From the cell containing the given text, extract its center point as (X, Y) coordinate. 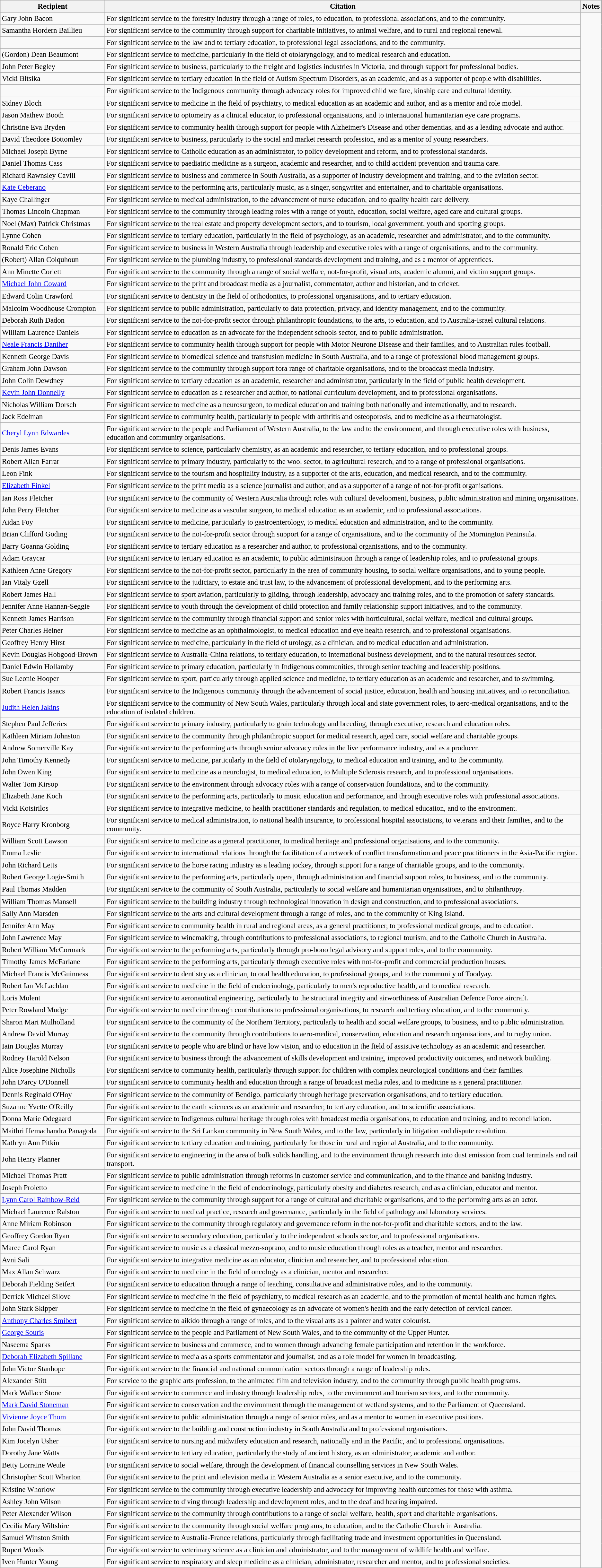
Leon Fink (53, 474)
For significant service to medicine, particularly in the field of otolaryngology, and to medical research and education. (342, 55)
Jason Mathew Booth (53, 115)
John D'arcy O'Donnell (53, 1083)
For significant service to dentistry as a clinician, to oral health education, to professional groups, and to the community of Toodyay. (342, 974)
For significant service to secondary education, particularly to the independent schools sector, and to professional organisations. (342, 1236)
For significant service to community health, particularly to people with arthritis and osteoporosis, and to medicine as a rheumatologist. (342, 417)
(Gordon) Dean Beaumont (53, 55)
Kathryn Ann Pitkin (53, 1143)
For significant service to business in Western Australia through leadership and executive roles with a range of organisations, and to the community. (342, 248)
For significant service to the plumbing industry, to professional standards development and training, and as a mentor of apprentices. (342, 260)
For significant service to aikido through a range of roles, and to the visual arts as a painter and water colourist. (342, 1320)
For significant service to the community through support for charitable initiatives, to animal welfare, and to rural and regional renewal. (342, 30)
For significant service to the community through social welfare programs, to education, and to the Catholic Church in Australia. (342, 1526)
For significant service to public administration through reforms in customer service and communication, and to the finance and banking industry. (342, 1176)
Alexander Stitt (53, 1381)
Kenneth James Harrison (53, 619)
William Thomas Mansell (53, 902)
Derrick Michael Silove (53, 1296)
Christine Eva Bryden (53, 127)
For significant service to education as an advocate for the independent schools sector, and to public administration. (342, 332)
Citation (342, 6)
Paul Thomas Madden (53, 889)
For significant service to tertiary education and training, particularly for those in rural and regional Australia, and to the community. (342, 1143)
For significant service to conservation and the environment through the management of wetland systems, and to the Parliament of Queensland. (342, 1405)
For significant service to the law and to tertiary education, to professional legal associations, and to the community. (342, 43)
Jack Edelman (53, 417)
Rodney Harold Nelson (53, 1058)
Recipient (53, 6)
Kevin John Donnelly (53, 393)
Loris Molent (53, 998)
For significant service to the tourism and hospitality industry, as a supporter of the arts, education, and medical research, and to the community. (342, 474)
Daniel Thomas Cass (53, 163)
For significant service to the community through a range of social welfare, not-for-profit, visual arts, academic alumni, and victim support groups. (342, 272)
Royce Harry Kronborg (53, 824)
For significant service to biomedical science and transfusion medicine in South Australia, and to a range of professional blood management groups. (342, 356)
Avni Sali (53, 1260)
Maithri Hemachandra Panagoda (53, 1131)
For significant service to nursing and midwifery education and research, nationally and in the Pacific, and to professional organisations. (342, 1441)
Robert Ian McLachlan (53, 986)
For significant service to the community of South Australia, particularly to social welfare and humanitarian organisations, and to philanthropy. (342, 889)
For significant service to the Sri Lankan community in New South Wales, and to the law, particularly in litigation and dispute resolution. (342, 1131)
Kathleen Anne Gregory (53, 570)
For significant service to the community through support fora range of charitable organisations, and to the broadcast media industry. (342, 369)
For significant service to medicine in the field of endocrinology, particularly to men's reproductive health, and to medical research. (342, 986)
For significant service to integrative medicine as an educator, clinician and researcher, and to professional education. (342, 1260)
William Laurence Daniels (53, 332)
Cheryl Lynn Edwardes (53, 433)
Denis James Evans (53, 449)
Naseema Sparks (53, 1345)
For significant service to the environment through advocacy roles with a range of conservation foundations, and to the community. (342, 784)
For significant service to medical administration, to the advancement of nurse education, and to quality health care delivery. (342, 199)
Geoffrey Henry Hirst (53, 643)
For significant service to medicine in the field of psychiatry, to medical education as an academic and author, and as a mentor and role model. (342, 103)
Anthony Charles Smibert (53, 1320)
For significant service to business through the advancement of skills development and training, improved productivity outcomes, and network building. (342, 1058)
Elizabeth Jane Koch (53, 796)
For significant service to media as a sports commentator and journalist, and as a role model for women in broadcasting. (342, 1357)
Jennifer Ann May (53, 926)
For significant service to the performing arts, particularly through pro-bono legal advisory and support roles, and to the community. (342, 950)
Iain Douglas Murray (53, 1046)
Joseph Proietto (53, 1188)
John Owen King (53, 772)
For significant service to public administration, particularly to data protection, privacy, and identity management, and to the community. (342, 308)
Geoffrey Gordon Ryan (53, 1236)
William Scott Lawson (53, 841)
For significant service to the people and Parliament of New South Wales, and to the community of the Upper Hunter. (342, 1332)
Robert George Logie-Smith (53, 877)
For significant service to music as a classical mezzo-soprano, and to music education through roles as a teacher, mentor and researcher. (342, 1248)
John Lawrence May (53, 937)
For significant service to the Indigenous community through advocacy roles for improved child welfare, kinship care and cultural identity. (342, 91)
For significant service to the community through financial support and senior roles with horticultural, social welfare, medical and cultural groups. (342, 619)
For significant service to the community of Bendigo, particularly through heritage preservation organisations, and to tertiary education. (342, 1094)
John Timothy Kennedy (53, 760)
For significant service to commerce and industry through leadership roles, to the environment and tourism sectors, and to the community. (342, 1393)
John Perry Fletcher (53, 510)
For significant service to community health in rural and regional areas, as a general practitioner, to professional medical groups, and to education. (342, 926)
Andrew David Murray (53, 1034)
For significant service to medicine as a neurosurgeon, to medical education and training both nationally and internationally, and to research. (342, 405)
Noel (Max) Patrick Christmas (53, 224)
Ashley John Wilson (53, 1502)
For significant service to aeronautical engineering, particularly to the structural integrity and airworthiness of Australian Defence Force aircraft. (342, 998)
For significant service to diving through leadership and development roles, and to the deaf and hearing impaired. (342, 1502)
Peter Rowland Mudge (53, 1010)
For significant service to the print media as a science journalist and author, and as a supporter of a range of not-for-profit organisations. (342, 486)
For significant service to medicine as a general practitioner, to medical heritage and professional organisations, and to the community. (342, 841)
Sharon Mari Mulholland (53, 1022)
For significant service to education as a researcher and author, to national curriculum development, and to professional organisations. (342, 393)
For significant service to integrative medicine, to health practitioner standards and regulation, to medical education, and to the environment. (342, 808)
Ann Minette Corlett (53, 272)
Gary John Bacon (53, 19)
For significant service to medicine as a neurologist, to medical education, to Multiple Sclerosis research, and to professional organisations. (342, 772)
Betty Lorraine Weule (53, 1465)
Kristine Whorlow (53, 1489)
John Stark Skipper (53, 1308)
For significant service to dentistry in the field of orthodontics, to professional organisations, and to tertiary education. (342, 296)
John Henry Planner (53, 1159)
Iven Hunter Young (53, 1562)
For significant service to business and commerce in South Australia, as a supporter of industry development and training, and to the aviation sector. (342, 175)
For significant service to the print and broadcast media as a journalist, commentator, author and historian, and to cricket. (342, 284)
For significant service to medicine, particularly to gastroenterology, to medical education and administration, and to the community. (342, 522)
Alice Josephine Nicholls (53, 1070)
Robert Allan Farrar (53, 462)
For significant service to medicine as a vascular surgeon, to medical education as an academic, and to professional associations. (342, 510)
For significant service to medical practice, research and governance, particularly in the field of pathology and laboratory services. (342, 1212)
For significant service to medicine through contributions to professional organisations, to research and tertiary education, and to the community. (342, 1010)
For significant service to the judiciary, to estate and trust law, to the advancement of professional development, and to the performing arts. (342, 582)
Jennifer Anne Hannan-Seggie (53, 606)
For significant service to medicine, particularly in the field of urology, as a clinician, and to medical education and administration. (342, 643)
For significant service to the horse racing industry as a leading jockey, through support for a range of charitable groups, and to the community. (342, 865)
Michael Francis McGuinness (53, 974)
For significant service to veterinary science as a clinician and administrator, and to the management of wildlife health and welfare. (342, 1550)
For significant service to medicine, particularly in the field of otolaryngology, to medical education and training, and to the community. (342, 760)
For significant service to the community through contributions to a range of social welfare, health, sport and charitable organisations. (342, 1513)
Lynn Carol Rainbow-Reid (53, 1200)
For significant service to public administration through a range of senior roles, and as a mentor to women in executive positions. (342, 1417)
For significant service to the not-for-profit sector through support for a range of organisations, and to the community of the Mornington Peninsula. (342, 534)
For significant service to the real estate and property development sectors, and to tourism, local government, youth and sporting groups. (342, 224)
Andrew Somerville Kay (53, 748)
For significant service to tertiary education as a researcher and author, to professional organisations, and to the community. (342, 546)
Richard Rawnsley Cavill (53, 175)
For significant service to optometry as a clinical educator, to professional organisations, and to international humanitarian eye care programs. (342, 115)
Suzanne Yvette O'Reilly (53, 1107)
Lynne Cohen (53, 236)
For significant service to medicine as an ophthalmologist, to medical education and eye health research, and to professional organisations. (342, 631)
Aidan Foy (53, 522)
Robert William McCormack (53, 950)
Ian Ross Fletcher (53, 498)
John Colin Dewdney (53, 380)
For significant service to paediatric medicine as a surgeon, academic and researcher, and to child accident prevention and trauma care. (342, 163)
Kathleen Miriam Johnston (53, 736)
For significant service to the arts and cultural development through a range of roles, and to the community of King Island. (342, 913)
Mark Wallace Stone (53, 1393)
For significant service to business, particularly to the social and market research profession, and as a mentor of young researchers. (342, 139)
Nicholas William Dorsch (53, 405)
For significant service to youth through the development of child protection and family relationship support initiatives, and to the community. (342, 606)
Elizabeth Finkel (53, 486)
Kaye Challinger (53, 199)
For significant service to respiratory and sleep medicine as a clinician, administrator, researcher and mentor, and to professional societies. (342, 1562)
Michael Laurence Ralston (53, 1212)
Adam Graycar (53, 558)
For significant service to the performing arts through senior advocacy roles in the live performance industry, and as a producer. (342, 748)
Emma Leslie (53, 853)
Dennis Reginald O'Hoy (53, 1094)
Notes (591, 6)
For significant service to the print and television media in Western Australia as a senior executive, and to the community. (342, 1477)
Kenneth George Davis (53, 356)
For significant service to primary education, particularly in Indigenous communities, through senior teaching and leadership positions. (342, 667)
Deborah Elizabeth Spillane (53, 1357)
Peter Alexander Wilson (53, 1513)
Robert James Hall (53, 594)
Graham John Dawson (53, 369)
George Souris (53, 1332)
Brian Clifford Goding (53, 534)
Dorothy Jane Watts (53, 1453)
Kate Ceberano (53, 187)
For significant service to the financial and national communication sectors through a range of leadership roles. (342, 1369)
Samuel Winston Smith (53, 1538)
Michael Thomas Pratt (53, 1176)
Cecilia Mary Wiltshire (53, 1526)
Christopher Scott Wharton (53, 1477)
For significant service to science, particularly chemistry, as an academic and researcher, to tertiary education, and to professional groups. (342, 449)
For significant service to social welfare, through the development of financial counselling services in New South Wales. (342, 1465)
Timothy James McFarlane (53, 962)
For significant service to the building and construction industry in South Australia and to professional organisations. (342, 1429)
Thomas Lincoln Chapman (53, 212)
John Victor Stanhope (53, 1369)
(Robert) Allan Colquhoun (53, 260)
Judith Helen Jakins (53, 708)
Rupert Woods (53, 1550)
Maree Carol Ryan (53, 1248)
Stephen Paul Jefferies (53, 724)
For significant service to the community through executive leadership and advocacy for improving health outcomes for those with asthma. (342, 1489)
Barry Goanna Golding (53, 546)
For significant service to community health, particularly through support for children with complex neurological conditions and their families. (342, 1070)
For significant service to business, particularly to the freight and logistics industries in Victoria, and through support for professional bodies. (342, 67)
For significant service to the building industry through technological innovation in design and construction, and to professional associations. (342, 902)
For significant service to community health and education through a range of broadcast media roles, and to medicine as a general practitioner. (342, 1083)
For significant service to business and commerce, and to women through advancing female participation and retention in the workforce. (342, 1345)
For significant service to tertiary education, particularly the study of ancient history, as an administrator, academic and author. (342, 1453)
Kim Jocelyn Usher (53, 1441)
For significant service to the performing arts, particularly through executive roles with not-for-profit and commercial production houses. (342, 962)
Edward Colin Crawford (53, 296)
Mark David Stoneman (53, 1405)
Michael Joseph Byrne (53, 151)
For significant service to tertiary education as an academic, researcher and administrator, particularly in the field of public health development. (342, 380)
Samantha Hordern Baillieu (53, 30)
Donna Marie Odegaard (53, 1119)
John Peter Begley (53, 67)
Kevin Douglas Hobgood-Brown (53, 655)
Sue Leonie Hooper (53, 679)
Ian Vitaly Gzell (53, 582)
Ronald Eric Cohen (53, 248)
John David Thomas (53, 1429)
Sidney Bloch (53, 103)
Vicki Bitsika (53, 79)
For significant service to the earth sciences as an academic and researcher, to tertiary education, and to scientific associations. (342, 1107)
David Theodore Bottomley (53, 139)
For significant service to medicine in the field of gynaecology as an advocate of women's health and the early detection of cervical cancer. (342, 1308)
Neale Francis Daniher (53, 344)
John Richard Letts (53, 865)
For significant service to primary industry, particularly to the wool sector, to agricultural research, and to a range of professional organisations. (342, 462)
Malcolm Woodhouse Crompton (53, 308)
For significant service to the community through regulatory and governance reform in the not-for-profit and charitable sectors, and to the law. (342, 1224)
Anne Miriam Robinson (53, 1224)
For significant service to the forestry industry through a range of roles, to education, to professional associations, and to the community. (342, 19)
Robert Francis Isaacs (53, 691)
Vicki Kotsirilos (53, 808)
For significant service to Australia-France relations, particularly through facilitating trade and investment opportunities in Queensland. (342, 1538)
Vivienne Joyce Thom (53, 1417)
For significant service to the community through leading roles with a range of youth, education, social welfare, aged care and cultural groups. (342, 212)
Max Allan Schwarz (53, 1272)
Walter Tom Kirsop (53, 784)
For significant service to education through a range of teaching, consultative and administrative roles, and to the community. (342, 1284)
Deborah Ruth Dadon (53, 320)
For significant service to primary industry, particularly to grain technology and breeding, through executive, research and education roles. (342, 724)
For significant service to medicine in the field of oncology as a clinician, mentor and researcher. (342, 1272)
Sally Ann Marsden (53, 913)
Peter Charles Heiner (53, 631)
Deborah Fielding Seifert (53, 1284)
Daniel Edwin Hollamby (53, 667)
Michael John Coward (53, 284)
For service to the graphic arts profession, to the animated film and television industry, and to the community through public health programs. (342, 1381)
For significant service to Catholic education as an administrator, to policy development and reform, and to professional standards. (342, 151)
For significant service to the community through philanthropic support for medical research, aged care, social welfare and charitable groups. (342, 736)
For significant service to the performing arts, particularly music, as a singer, songwriter and entertainer, and to charitable organisations. (342, 187)
